Identify which cell holds the provided text, then report its (x, y) central coordinate. 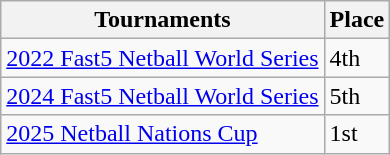
Tournaments (162, 20)
Place (357, 20)
5th (357, 96)
2022 Fast5 Netball World Series (162, 58)
4th (357, 58)
2024 Fast5 Netball World Series (162, 96)
1st (357, 134)
2025 Netball Nations Cup (162, 134)
